Extract the [x, y] coordinate from the center of the cell holding the provided text.  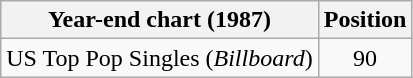
Year-end chart (1987) [160, 20]
90 [365, 58]
Position [365, 20]
US Top Pop Singles (Billboard) [160, 58]
